Detect which cell encompasses the target text, then output its (X, Y) center coordinate. 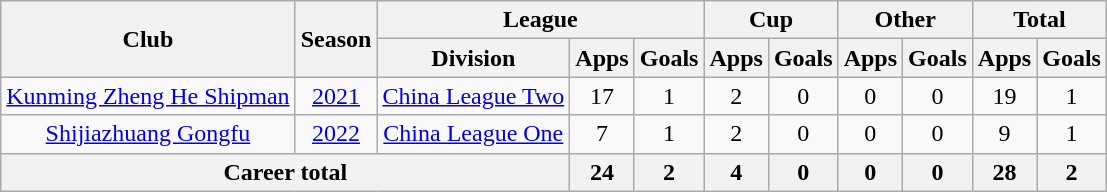
Career total (286, 172)
4 (736, 172)
24 (602, 172)
Kunming Zheng He Shipman (148, 96)
Other (905, 20)
Total (1039, 20)
2022 (336, 134)
China League One (474, 134)
Division (474, 58)
Shijiazhuang Gongfu (148, 134)
League (540, 20)
28 (1004, 172)
Cup (771, 20)
17 (602, 96)
China League Two (474, 96)
9 (1004, 134)
Season (336, 39)
2021 (336, 96)
7 (602, 134)
Club (148, 39)
19 (1004, 96)
